Return (X, Y) of the center of cell containing provided text 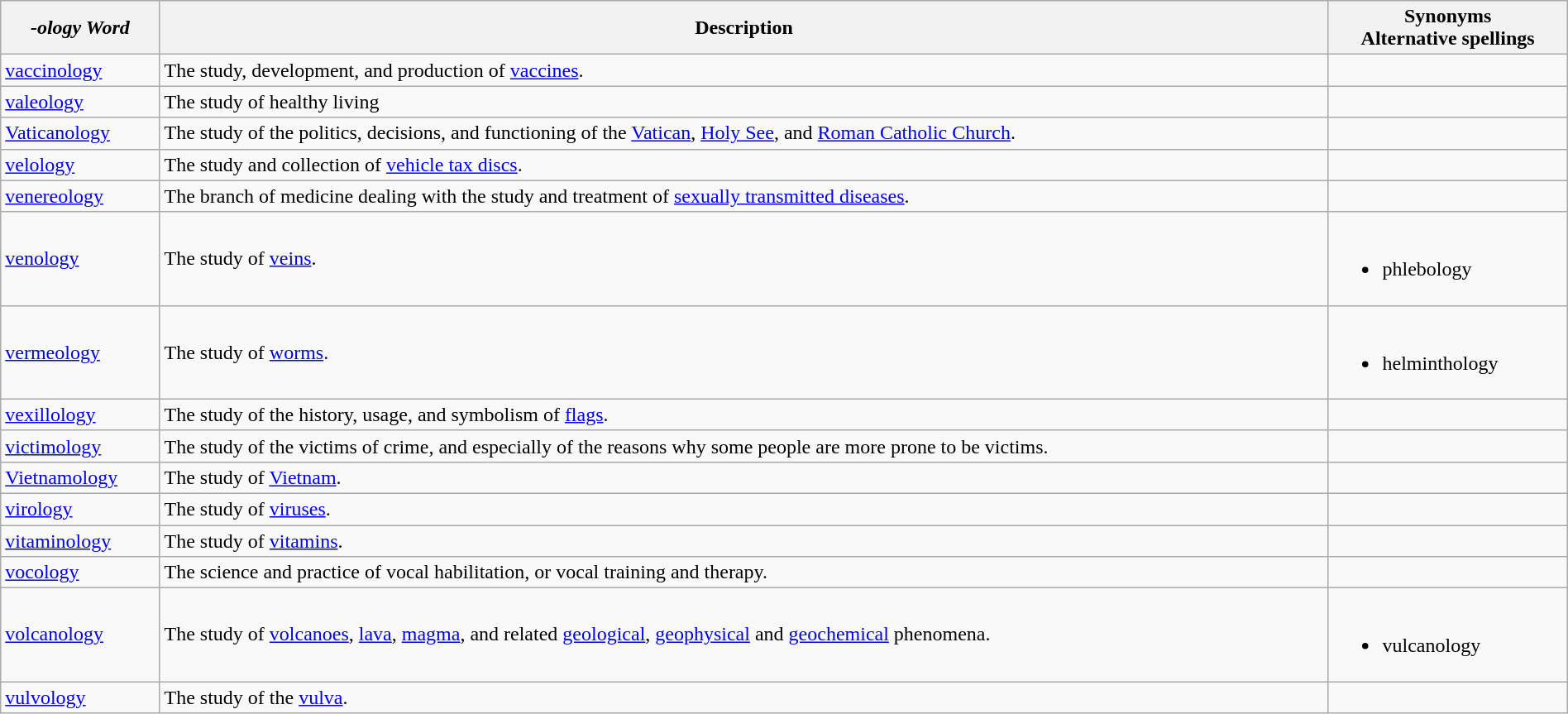
The science and practice of vocal habilitation, or vocal training and therapy. (744, 573)
SynonymsAlternative spellings (1447, 28)
The study of viruses. (744, 509)
vitaminology (80, 540)
Vietnamology (80, 477)
The study of veins. (744, 258)
The study of worms. (744, 352)
venology (80, 258)
victimology (80, 446)
vermeology (80, 352)
The study of the politics, decisions, and functioning of the Vatican, Holy See, and Roman Catholic Church. (744, 133)
venereology (80, 196)
The study, development, and production of vaccines. (744, 70)
vocology (80, 573)
phlebology (1447, 258)
Vaticanology (80, 133)
velology (80, 165)
vaccinology (80, 70)
vexillology (80, 415)
The study of Vietnam. (744, 477)
vulcanology (1447, 635)
volcanology (80, 635)
The study of the vulva. (744, 697)
vulvology (80, 697)
The study of the history, usage, and symbolism of flags. (744, 415)
helminthology (1447, 352)
virology (80, 509)
valeology (80, 102)
The study and collection of vehicle tax discs. (744, 165)
The study of volcanoes, lava, magma, and related geological, geophysical and geochemical phenomena. (744, 635)
-ology Word (80, 28)
The study of the victims of crime, and especially of the reasons why some people are more prone to be victims. (744, 446)
Description (744, 28)
The study of healthy living (744, 102)
The branch of medicine dealing with the study and treatment of sexually transmitted diseases. (744, 196)
The study of vitamins. (744, 540)
